Identify which cell holds the provided text, then report its [X, Y] central coordinate. 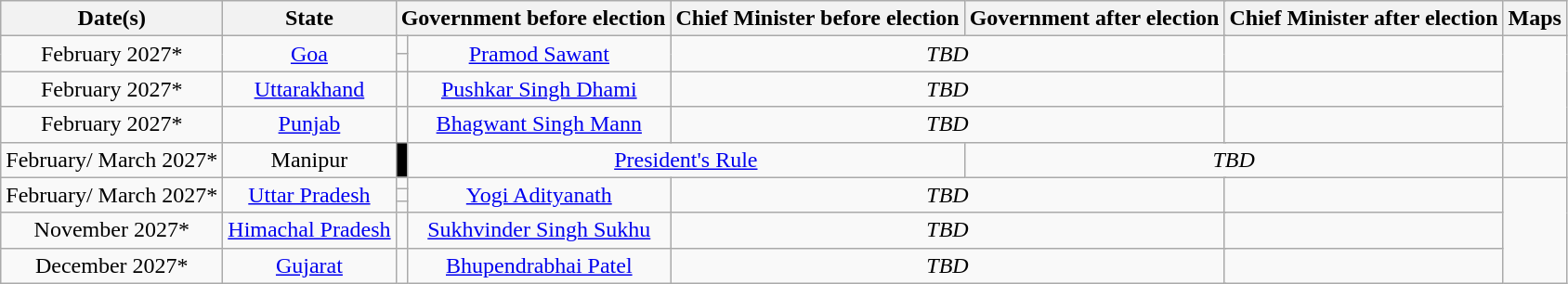
Date(s) [111, 19]
President's Rule [686, 160]
State [309, 19]
Punjab [309, 124]
Bhagwant Singh Mann [539, 124]
Chief Minister after election [1364, 19]
Uttarakhand [309, 89]
Himachal Pradesh [309, 230]
Government before election [533, 19]
Government after election [1094, 19]
Gujarat [309, 265]
Chief Minister before election [817, 19]
Manipur [309, 160]
Uttar Pradesh [309, 195]
Pramod Sawant [539, 54]
Yogi Adityanath [539, 195]
Sukhvinder Singh Sukhu [539, 230]
Pushkar Singh Dhami [539, 89]
Bhupendrabhai Patel [539, 265]
Goa [309, 54]
November 2027* [111, 230]
Maps [1535, 19]
December 2027* [111, 265]
